Search for the cell housing the specified text and yield its [x, y] center coordinate. 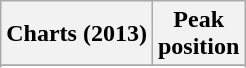
Peakposition [198, 34]
Charts (2013) [77, 34]
